Return (x, y) of the center of cell containing provided text 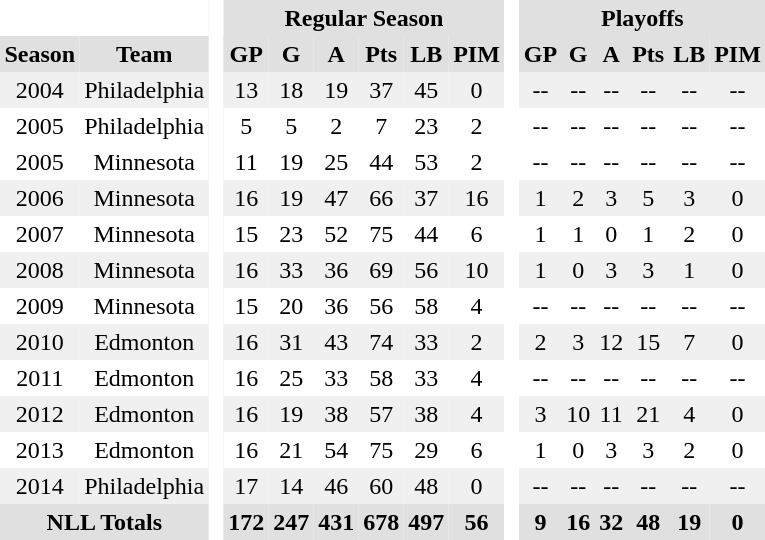
46 (336, 486)
47 (336, 198)
678 (382, 522)
2004 (40, 90)
31 (292, 342)
2008 (40, 270)
431 (336, 522)
2012 (40, 414)
172 (246, 522)
Regular Season (364, 18)
69 (382, 270)
17 (246, 486)
PIM (477, 54)
53 (426, 162)
2014 (40, 486)
2007 (40, 234)
Season (40, 54)
29 (426, 450)
2013 (40, 450)
12 (612, 342)
14 (292, 486)
13 (246, 90)
2010 (40, 342)
NLL Totals (104, 522)
57 (382, 414)
2011 (40, 378)
52 (336, 234)
Team (144, 54)
54 (336, 450)
66 (382, 198)
45 (426, 90)
20 (292, 306)
32 (612, 522)
Playoffs (642, 18)
2006 (40, 198)
9 (540, 522)
74 (382, 342)
18 (292, 90)
247 (292, 522)
2009 (40, 306)
43 (336, 342)
497 (426, 522)
60 (382, 486)
